Output the [x, y] coordinate of the center of the cell containing the given text.  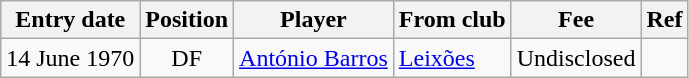
Player [314, 20]
Leixões [452, 58]
António Barros [314, 58]
From club [452, 20]
Undisclosed [576, 58]
Position [187, 20]
Ref [664, 20]
14 June 1970 [70, 58]
DF [187, 58]
Entry date [70, 20]
Fee [576, 20]
